Pinpoint the cell where the given text exists, returning its [X, Y] midpoint coordinate. 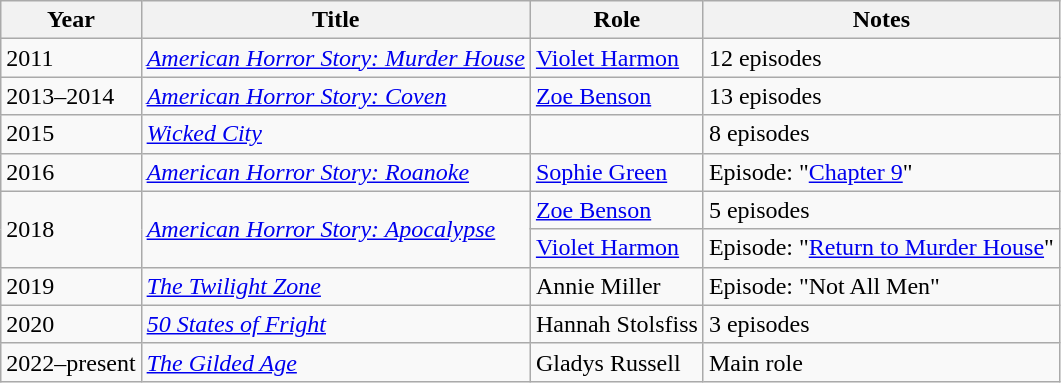
Gladys Russell [616, 362]
Notes [881, 20]
2018 [71, 229]
Year [71, 20]
American Horror Story: Murder House [336, 58]
2015 [71, 134]
5 episodes [881, 210]
The Gilded Age [336, 362]
Wicked City [336, 134]
Episode: "Not All Men" [881, 286]
American Horror Story: Apocalypse [336, 229]
12 episodes [881, 58]
Annie Miller [616, 286]
2020 [71, 324]
Episode: "Return to Murder House" [881, 248]
2019 [71, 286]
Main role [881, 362]
Episode: "Chapter 9" [881, 172]
Role [616, 20]
2016 [71, 172]
Hannah Stolsfiss [616, 324]
50 States of Fright [336, 324]
American Horror Story: Roanoke [336, 172]
American Horror Story: Coven [336, 96]
3 episodes [881, 324]
2022–present [71, 362]
Title [336, 20]
13 episodes [881, 96]
The Twilight Zone [336, 286]
Sophie Green [616, 172]
8 episodes [881, 134]
2011 [71, 58]
2013–2014 [71, 96]
